Return the [x, y] coordinate for the center point of the cell that contains the specified text.  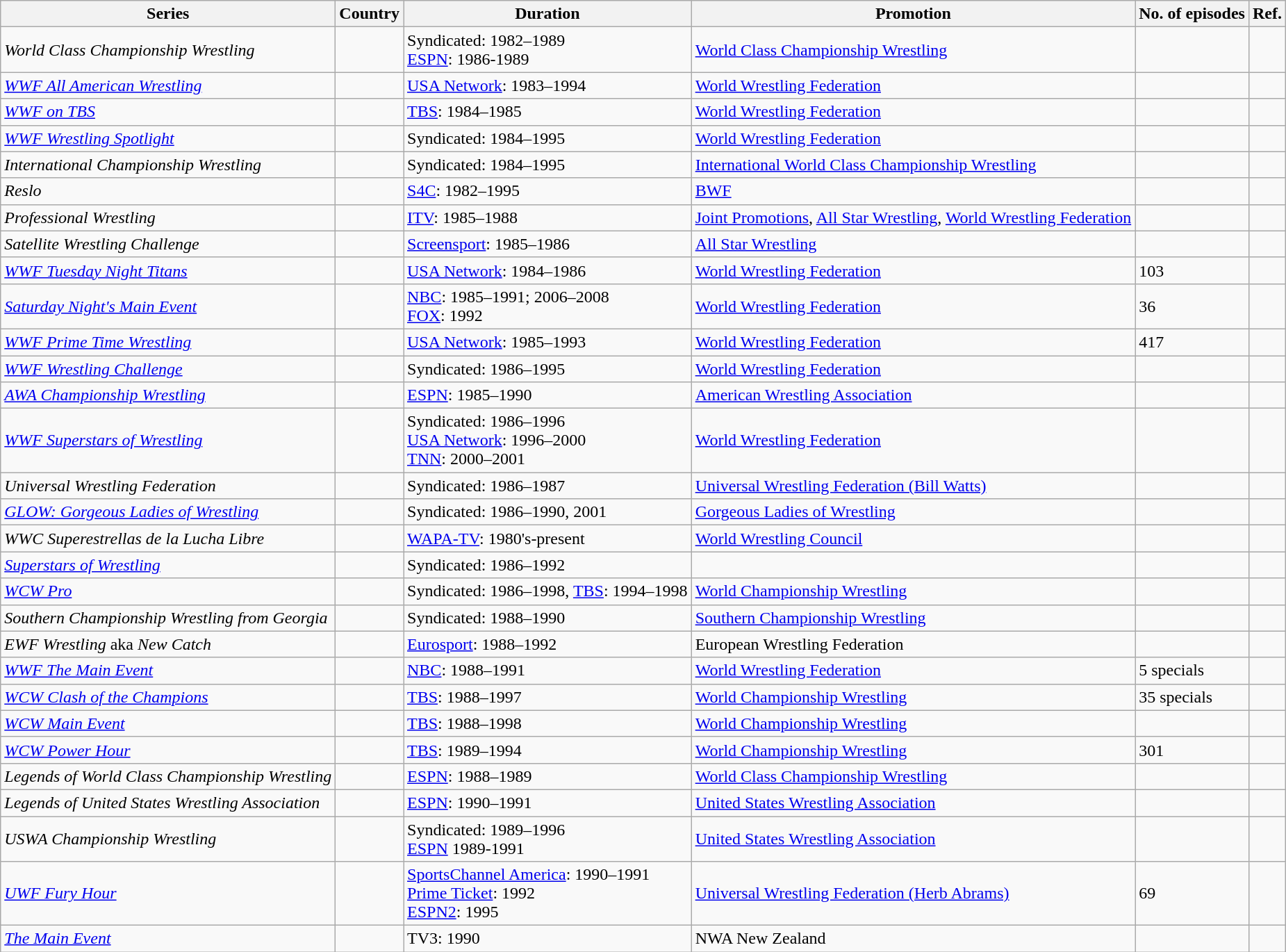
301 [1192, 750]
WWF on TBS [168, 112]
USWA Championship Wrestling [168, 838]
ESPN: 1985–1990 [547, 395]
ESPN: 1988–1989 [547, 776]
Ref. [1267, 14]
NWA New Zealand [913, 939]
Syndicated: 1986–1992 [547, 565]
WWF Prime Time Wrestling [168, 342]
BWF [913, 191]
69 [1192, 894]
Screensport: 1985–1986 [547, 244]
Country [370, 14]
SportsChannel America: 1990–1991Prime Ticket: 1992ESPN2: 1995 [547, 894]
Syndicated: 1986–1995 [547, 369]
Satellite Wrestling Challenge [168, 244]
WWF Superstars of Wrestling [168, 441]
35 specials [1192, 697]
The Main Event [168, 939]
Universal Wrestling Federation (Herb Abrams) [913, 894]
Syndicated: 1986–1998, TBS: 1994–1998 [547, 591]
No. of episodes [1192, 14]
36 [1192, 306]
Professional Wrestling [168, 218]
Syndicated: 1988–1990 [547, 618]
USA Network: 1985–1993 [547, 342]
Reslo [168, 191]
WWC Superestrellas de la Lucha Libre [168, 539]
AWA Championship Wrestling [168, 395]
American Wrestling Association [913, 395]
ESPN: 1990–1991 [547, 803]
TBS: 1989–1994 [547, 750]
Superstars of Wrestling [168, 565]
Legends of United States Wrestling Association [168, 803]
WCW Pro [168, 591]
5 specials [1192, 671]
WWF Wrestling Spotlight [168, 138]
WWF Wrestling Challenge [168, 369]
WCW Clash of the Champions [168, 697]
TBS: 1984–1985 [547, 112]
Gorgeous Ladies of Wrestling [913, 512]
Syndicated: 1986–1996USA Network: 1996–2000TNN: 2000–2001 [547, 441]
Syndicated: 1982–1989ESPN: 1986-1989 [547, 50]
USA Network: 1984–1986 [547, 270]
WAPA-TV: 1980's-present [547, 539]
International World Class Championship Wrestling [913, 165]
WWF Tuesday Night Titans [168, 270]
World Wrestling Council [913, 539]
Syndicated: 1986–1987 [547, 486]
WWF All American Wrestling [168, 85]
103 [1192, 270]
NBC: 1988–1991 [547, 671]
TV3: 1990 [547, 939]
Duration [547, 14]
Syndicated: 1989–1996ESPN 1989-1991 [547, 838]
WCW Main Event [168, 723]
TBS: 1988–1997 [547, 697]
Promotion [913, 14]
European Wrestling Federation [913, 644]
Legends of World Class Championship Wrestling [168, 776]
WCW Power Hour [168, 750]
Southern Championship Wrestling [913, 618]
Universal Wrestling Federation (Bill Watts) [913, 486]
Series [168, 14]
Saturday Night's Main Event [168, 306]
ITV: 1985–1988 [547, 218]
Joint Promotions, All Star Wrestling, World Wrestling Federation [913, 218]
417 [1192, 342]
International Championship Wrestling [168, 165]
NBC: 1985–1991; 2006–2008FOX: 1992 [547, 306]
GLOW: Gorgeous Ladies of Wrestling [168, 512]
S4C: 1982–1995 [547, 191]
Syndicated: 1986–1990, 2001 [547, 512]
Universal Wrestling Federation [168, 486]
WWF The Main Event [168, 671]
USA Network: 1983–1994 [547, 85]
Southern Championship Wrestling from Georgia [168, 618]
UWF Fury Hour [168, 894]
EWF Wrestling aka New Catch [168, 644]
TBS: 1988–1998 [547, 723]
Eurosport: 1988–1992 [547, 644]
All Star Wrestling [913, 244]
